Pinpoint the cell where the given text exists, returning its (X, Y) midpoint coordinate. 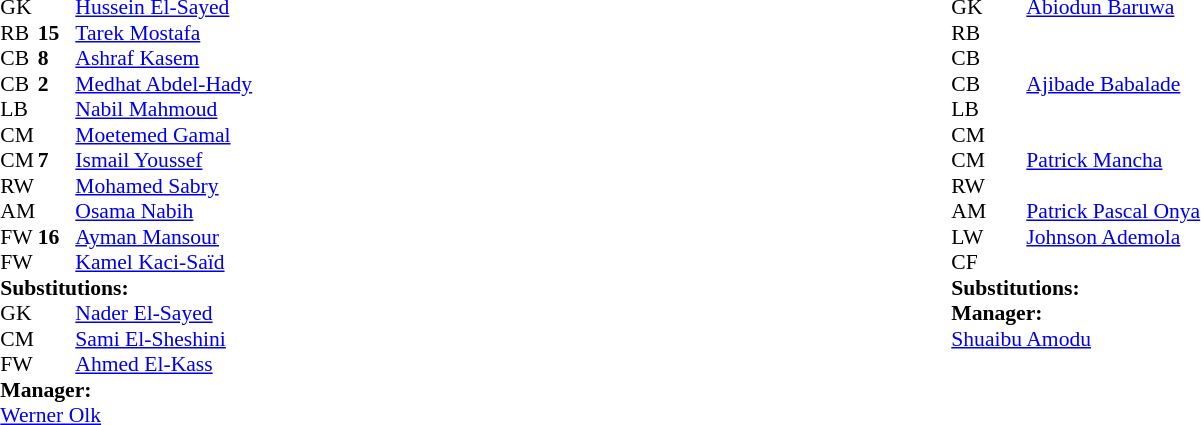
Osama Nabih (164, 211)
2 (57, 84)
GK (19, 313)
15 (57, 33)
7 (57, 161)
Ahmed El-Kass (164, 365)
Shuaibu Amodu (1076, 339)
Johnson Ademola (1113, 237)
Ayman Mansour (164, 237)
Patrick Pascal Onya (1113, 211)
CF (970, 263)
Kamel Kaci-Saïd (164, 263)
Medhat Abdel-Hady (164, 84)
Sami El-Sheshini (164, 339)
16 (57, 237)
Moetemed Gamal (164, 135)
Tarek Mostafa (164, 33)
8 (57, 59)
Patrick Mancha (1113, 161)
Ajibade Babalade (1113, 84)
Nader El-Sayed (164, 313)
Ismail Youssef (164, 161)
LW (970, 237)
Mohamed Sabry (164, 186)
Ashraf Kasem (164, 59)
Nabil Mahmoud (164, 109)
